Scan for the cell matching the given text and deliver its (x, y) coordinate at center. 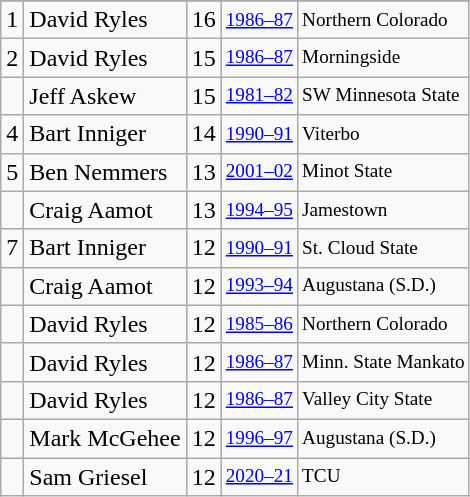
2 (12, 58)
14 (204, 134)
1996–97 (259, 438)
1981–82 (259, 96)
2020–21 (259, 477)
Jamestown (384, 210)
Morningside (384, 58)
1985–86 (259, 324)
SW Minnesota State (384, 96)
Jeff Askew (105, 96)
1993–94 (259, 286)
TCU (384, 477)
1 (12, 20)
4 (12, 134)
St. Cloud State (384, 248)
7 (12, 248)
16 (204, 20)
Viterbo (384, 134)
Ben Nemmers (105, 172)
Sam Griesel (105, 477)
5 (12, 172)
2001–02 (259, 172)
1994–95 (259, 210)
Valley City State (384, 400)
Minot State (384, 172)
Mark McGehee (105, 438)
Minn. State Mankato (384, 362)
